Capture the cell that displays the provided text and extract its [x, y] central coordinate. 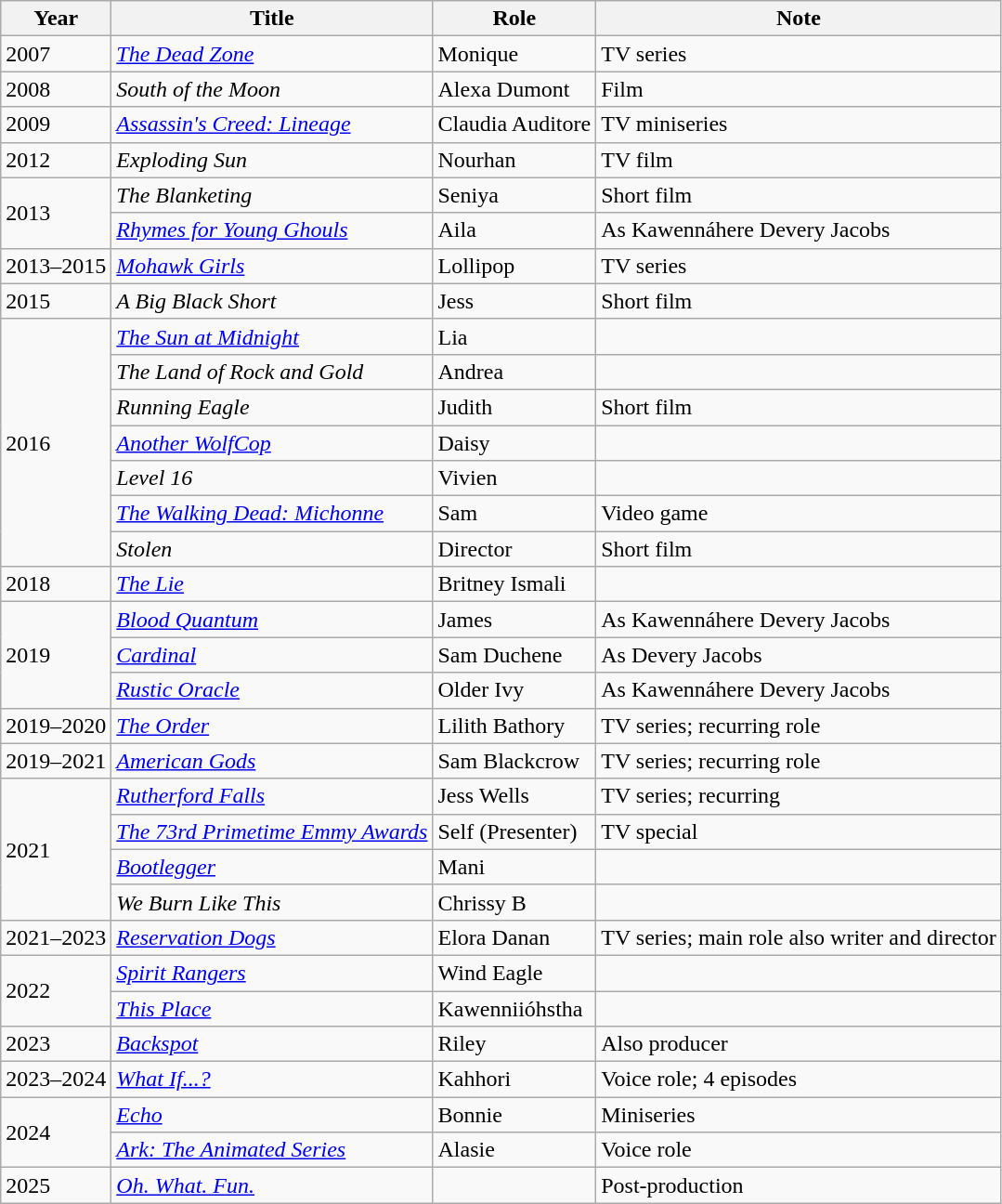
Mohawk Girls [272, 266]
2024 [56, 1132]
Sam [514, 514]
TV series; recurring [799, 796]
Seniya [514, 195]
Daisy [514, 443]
Mani [514, 867]
Lollipop [514, 266]
What If...? [272, 1080]
2015 [56, 301]
Note [799, 19]
Blood Quantum [272, 620]
Exploding Sun [272, 160]
2013–2015 [56, 266]
The Dead Zone [272, 54]
Voice role [799, 1150]
Riley [514, 1044]
Spirit Rangers [272, 973]
Year [56, 19]
As Devery Jacobs [799, 655]
Oh. What. Fun. [272, 1185]
2023 [56, 1044]
TV special [799, 831]
South of the Moon [272, 89]
Alexa Dumont [514, 89]
A Big Black Short [272, 301]
Kahhori [514, 1080]
2021 [56, 849]
Lilith Bathory [514, 726]
The Order [272, 726]
Aila [514, 230]
Ark: The Animated Series [272, 1150]
2007 [56, 54]
Judith [514, 407]
Jess Wells [514, 796]
The 73rd Primetime Emmy Awards [272, 831]
Reservation Dogs [272, 937]
Kawenniióhstha [514, 1008]
2016 [56, 442]
Alasie [514, 1150]
Backspot [272, 1044]
2008 [56, 89]
Self (Presenter) [514, 831]
American Gods [272, 761]
Video game [799, 514]
Also producer [799, 1044]
2009 [56, 124]
Lia [514, 336]
TV film [799, 160]
2021–2023 [56, 937]
Post-production [799, 1185]
We Burn Like This [272, 902]
Level 16 [272, 478]
Film [799, 89]
2022 [56, 990]
Britney Ismali [514, 584]
The Land of Rock and Gold [272, 372]
Title [272, 19]
2018 [56, 584]
TV series; main role also writer and director [799, 937]
Voice role; 4 episodes [799, 1080]
Rustic Oracle [272, 690]
2019–2021 [56, 761]
The Blanketing [272, 195]
Nourhan [514, 160]
Echo [272, 1115]
2023–2024 [56, 1080]
Monique [514, 54]
James [514, 620]
This Place [272, 1008]
The Walking Dead: Michonne [272, 514]
2019 [56, 655]
2019–2020 [56, 726]
Older Ivy [514, 690]
Sam Duchene [514, 655]
Bootlegger [272, 867]
2012 [56, 160]
Another WolfCop [272, 443]
Assassin's Creed: Lineage [272, 124]
2013 [56, 213]
The Lie [272, 584]
Chrissy B [514, 902]
Sam Blackcrow [514, 761]
Claudia Auditore [514, 124]
The Sun at Midnight [272, 336]
Miniseries [799, 1115]
Jess [514, 301]
Cardinal [272, 655]
Vivien [514, 478]
Role [514, 19]
Rutherford Falls [272, 796]
Andrea [514, 372]
Running Eagle [272, 407]
Stolen [272, 549]
Director [514, 549]
Wind Eagle [514, 973]
Rhymes for Young Ghouls [272, 230]
TV miniseries [799, 124]
Bonnie [514, 1115]
Elora Danan [514, 937]
2025 [56, 1185]
